Return [X, Y] of the center of cell containing provided text 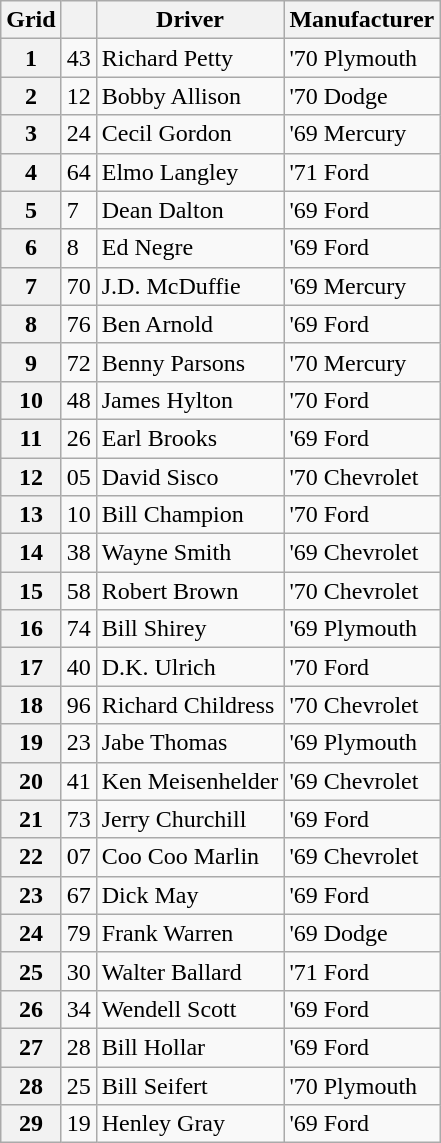
Driver [190, 20]
13 [31, 515]
Dean Dalton [190, 210]
18 [31, 705]
Earl Brooks [190, 438]
79 [78, 933]
20 [31, 781]
Henley Gray [190, 1124]
70 [78, 286]
17 [31, 667]
Cecil Gordon [190, 134]
11 [31, 438]
Bill Shirey [190, 629]
Benny Parsons [190, 362]
David Sisco [190, 477]
07 [78, 857]
22 [31, 857]
James Hylton [190, 400]
29 [31, 1124]
6 [31, 248]
Wayne Smith [190, 553]
30 [78, 971]
34 [78, 1009]
27 [31, 1047]
D.K. Ulrich [190, 667]
14 [31, 553]
3 [31, 134]
96 [78, 705]
2 [31, 96]
38 [78, 553]
Jerry Churchill [190, 819]
Robert Brown [190, 591]
'69 Dodge [362, 933]
21 [31, 819]
Richard Petty [190, 58]
'70 Dodge [362, 96]
Bill Champion [190, 515]
Dick May [190, 895]
48 [78, 400]
Bobby Allison [190, 96]
16 [31, 629]
Wendell Scott [190, 1009]
05 [78, 477]
41 [78, 781]
40 [78, 667]
Ken Meisenhelder [190, 781]
74 [78, 629]
58 [78, 591]
76 [78, 324]
15 [31, 591]
43 [78, 58]
Bill Hollar [190, 1047]
4 [31, 172]
Grid [31, 20]
Coo Coo Marlin [190, 857]
73 [78, 819]
Elmo Langley [190, 172]
J.D. McDuffie [190, 286]
Walter Ballard [190, 971]
Jabe Thomas [190, 743]
Ben Arnold [190, 324]
Frank Warren [190, 933]
5 [31, 210]
1 [31, 58]
72 [78, 362]
'70 Mercury [362, 362]
Bill Seifert [190, 1085]
64 [78, 172]
Ed Negre [190, 248]
67 [78, 895]
Manufacturer [362, 20]
9 [31, 362]
Richard Childress [190, 705]
